Extract the [x, y] coordinate from the center of the cell holding the provided text.  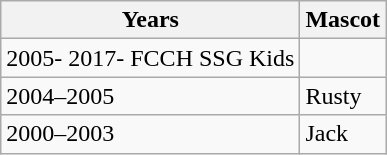
Years [150, 20]
Jack [343, 134]
2004–2005 [150, 96]
Rusty [343, 96]
2005- 2017- FCCH SSG Kids [150, 58]
2000–2003 [150, 134]
Mascot [343, 20]
